Identify which cell holds the provided text, then report its (x, y) central coordinate. 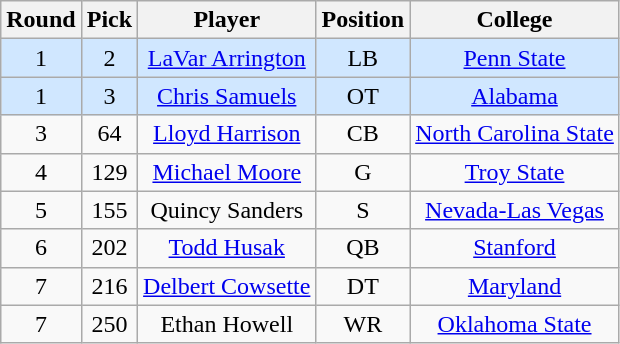
250 (109, 324)
LB (363, 58)
Quincy Sanders (227, 210)
Todd Husak (227, 248)
S (363, 210)
2 (109, 58)
64 (109, 134)
QB (363, 248)
Michael Moore (227, 172)
155 (109, 210)
DT (363, 286)
129 (109, 172)
Position (363, 20)
G (363, 172)
5 (41, 210)
Player (227, 20)
WR (363, 324)
Penn State (515, 58)
Troy State (515, 172)
Nevada-Las Vegas (515, 210)
College (515, 20)
Chris Samuels (227, 96)
Alabama (515, 96)
Lloyd Harrison (227, 134)
Pick (109, 20)
Ethan Howell (227, 324)
CB (363, 134)
LaVar Arrington (227, 58)
202 (109, 248)
Stanford (515, 248)
4 (41, 172)
6 (41, 248)
Round (41, 20)
Oklahoma State (515, 324)
North Carolina State (515, 134)
216 (109, 286)
OT (363, 96)
Delbert Cowsette (227, 286)
Maryland (515, 286)
